Detect which cell encompasses the target text, then output its (x, y) center coordinate. 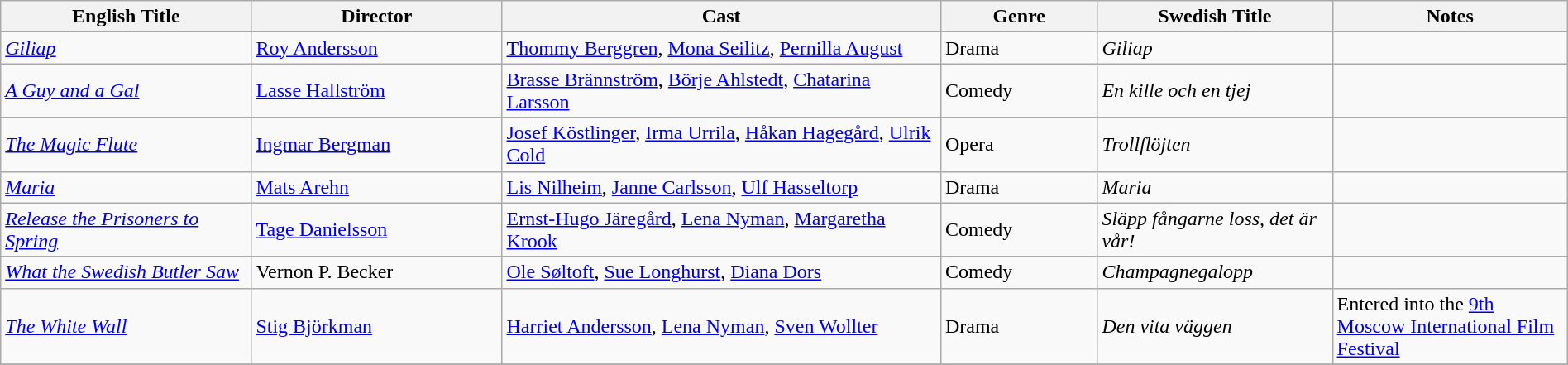
Opera (1019, 144)
Trollflöjten (1215, 144)
The White Wall (126, 326)
Entered into the 9th Moscow International Film Festival (1450, 326)
Ingmar Bergman (377, 144)
Cast (721, 17)
Släpp fångarne loss, det är vår! (1215, 230)
Mats Arehn (377, 187)
Swedish Title (1215, 17)
Vernon P. Becker (377, 272)
Stig Björkman (377, 326)
The Magic Flute (126, 144)
What the Swedish Butler Saw (126, 272)
Den vita väggen (1215, 326)
Thommy Berggren, Mona Seilitz, Pernilla August (721, 48)
English Title (126, 17)
Brasse Brännström, Börje Ahlstedt, Chatarina Larsson (721, 91)
Lis Nilheim, Janne Carlsson, Ulf Hasseltorp (721, 187)
Release the Prisoners to Spring (126, 230)
Ole Søltoft, Sue Longhurst, Diana Dors (721, 272)
Josef Köstlinger, Irma Urrila, Håkan Hagegård, Ulrik Cold (721, 144)
Director (377, 17)
Champagnegalopp (1215, 272)
Lasse Hallström (377, 91)
Notes (1450, 17)
A Guy and a Gal (126, 91)
Harriet Andersson, Lena Nyman, Sven Wollter (721, 326)
Tage Danielsson (377, 230)
Genre (1019, 17)
Roy Andersson (377, 48)
En kille och en tjej (1215, 91)
Ernst-Hugo Järegård, Lena Nyman, Margaretha Krook (721, 230)
